Extract the [X, Y] coordinate from the center of the cell holding the provided text.  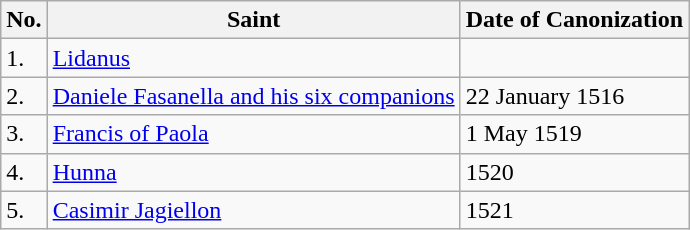
3. [24, 134]
1521 [574, 210]
1520 [574, 172]
22 January 1516 [574, 96]
1. [24, 58]
Date of Canonization [574, 20]
Casimir Jagiellon [254, 210]
Daniele Fasanella and his six companions [254, 96]
Saint [254, 20]
4. [24, 172]
1 May 1519 [574, 134]
Hunna [254, 172]
Lidanus [254, 58]
No. [24, 20]
2. [24, 96]
5. [24, 210]
Francis of Paola [254, 134]
